Output the (x, y) coordinate of the center of the cell containing the given text.  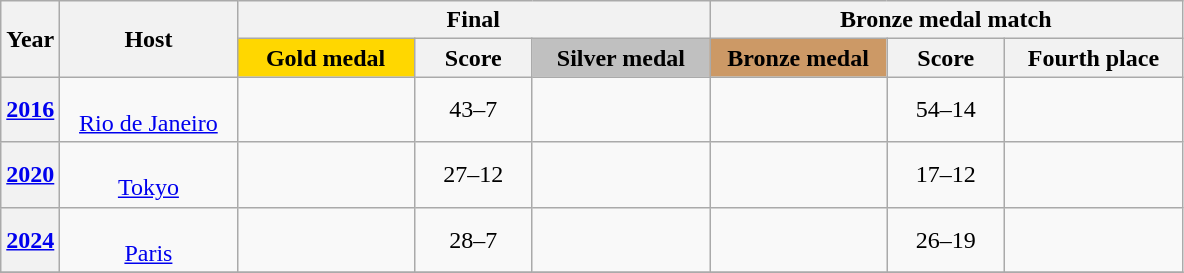
Gold medal (326, 58)
26–19 (946, 240)
Host (148, 39)
Paris (148, 240)
Year (30, 39)
Bronze medal (798, 58)
Rio de Janeiro (148, 110)
Silver medal (620, 58)
2016 (30, 110)
17–12 (946, 174)
Bronze medal match (946, 20)
2024 (30, 240)
Final (473, 20)
Tokyo (148, 174)
28–7 (473, 240)
43–7 (473, 110)
54–14 (946, 110)
27–12 (473, 174)
Fourth place (1094, 58)
2020 (30, 174)
